Return (x, y) of the center of cell containing provided text 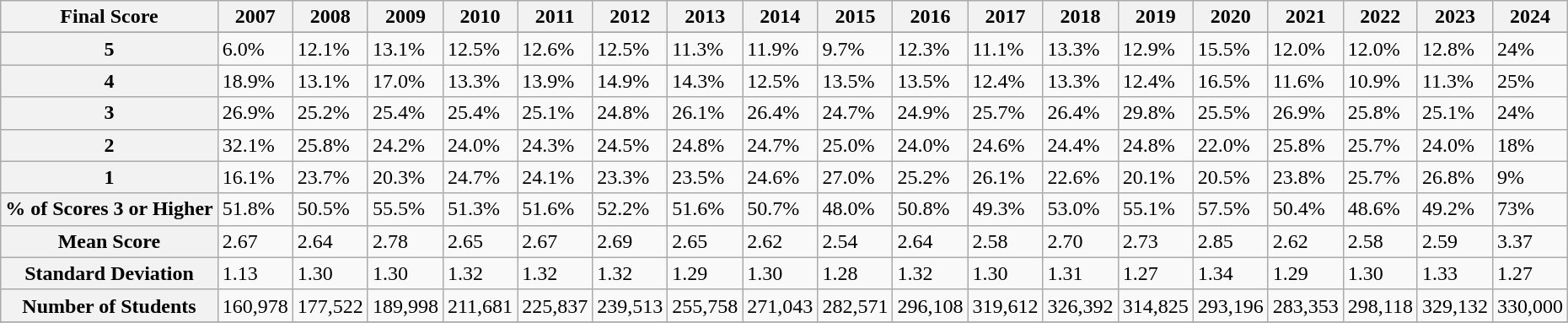
Final Score (110, 17)
23.8% (1305, 177)
5 (110, 49)
211,681 (480, 305)
13.9% (555, 81)
14.3% (705, 81)
2.70 (1081, 241)
2011 (555, 17)
2017 (1005, 17)
2021 (1305, 17)
Mean Score (110, 241)
24.1% (555, 177)
50.4% (1305, 209)
2015 (855, 17)
51.3% (480, 209)
55.5% (405, 209)
55.1% (1155, 209)
314,825 (1155, 305)
2013 (705, 17)
27.0% (855, 177)
282,571 (855, 305)
189,998 (405, 305)
2023 (1455, 17)
11.1% (1005, 49)
12.3% (931, 49)
2014 (781, 17)
12.9% (1155, 49)
25.0% (855, 145)
1.31 (1081, 273)
18.9% (255, 81)
283,353 (1305, 305)
48.0% (855, 209)
15.5% (1231, 49)
1.33 (1455, 273)
2.59 (1455, 241)
11.9% (781, 49)
11.6% (1305, 81)
326,392 (1081, 305)
2.54 (855, 241)
2007 (255, 17)
9% (1531, 177)
24.9% (931, 113)
298,118 (1380, 305)
32.1% (255, 145)
239,513 (631, 305)
2.85 (1231, 241)
14.9% (631, 81)
51.8% (255, 209)
24.5% (631, 145)
177,522 (330, 305)
29.8% (1155, 113)
50.7% (781, 209)
53.0% (1081, 209)
Number of Students (110, 305)
20.5% (1231, 177)
25.5% (1231, 113)
12.8% (1455, 49)
6.0% (255, 49)
330,000 (1531, 305)
2010 (480, 17)
225,837 (555, 305)
2.78 (405, 241)
18% (1531, 145)
% of Scores 3 or Higher (110, 209)
296,108 (931, 305)
25% (1531, 81)
24.3% (555, 145)
17.0% (405, 81)
12.6% (555, 49)
20.3% (405, 177)
2.69 (631, 241)
1.34 (1231, 273)
255,758 (705, 305)
73% (1531, 209)
57.5% (1231, 209)
23.7% (330, 177)
20.1% (1155, 177)
16.5% (1231, 81)
2019 (1155, 17)
12.1% (330, 49)
16.1% (255, 177)
49.2% (1455, 209)
1 (110, 177)
48.6% (1380, 209)
2022 (1380, 17)
52.2% (631, 209)
4 (110, 81)
22.6% (1081, 177)
3.37 (1531, 241)
2018 (1081, 17)
160,978 (255, 305)
50.8% (931, 209)
329,132 (1455, 305)
23.3% (631, 177)
319,612 (1005, 305)
3 (110, 113)
2016 (931, 17)
271,043 (781, 305)
293,196 (1231, 305)
2 (110, 145)
2012 (631, 17)
23.5% (705, 177)
24.4% (1081, 145)
1.13 (255, 273)
22.0% (1231, 145)
10.9% (1380, 81)
2009 (405, 17)
2008 (330, 17)
26.8% (1455, 177)
49.3% (1005, 209)
9.7% (855, 49)
2.73 (1155, 241)
Standard Deviation (110, 273)
1.28 (855, 273)
2020 (1231, 17)
50.5% (330, 209)
24.2% (405, 145)
2024 (1531, 17)
